For the text-containing cell, return its midpoint in [X, Y] coordinate format. 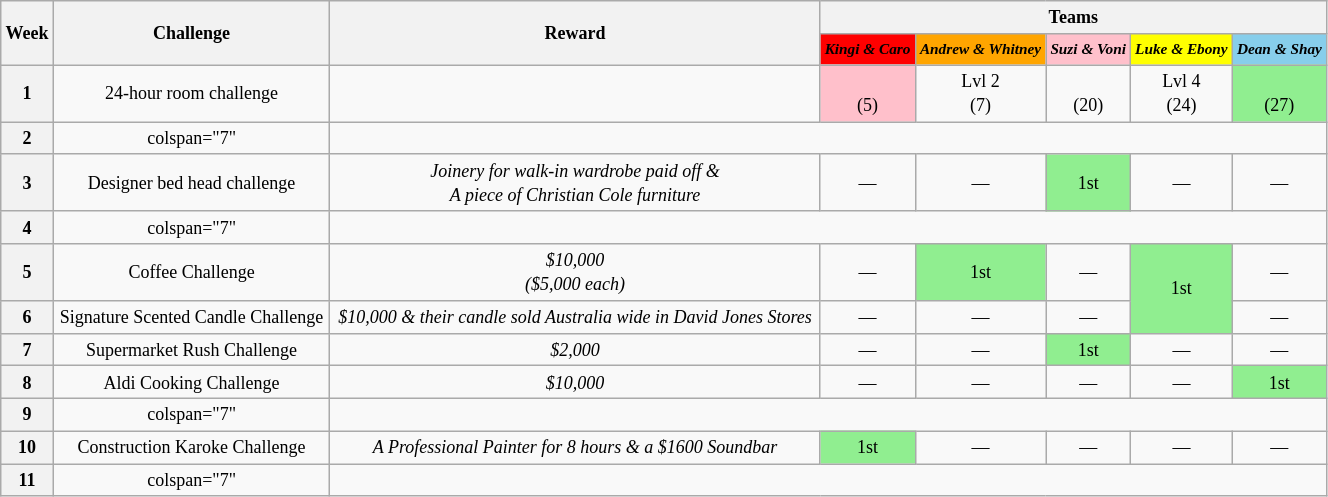
(5) [868, 94]
Designer bed head challenge [192, 182]
Teams [1073, 18]
6 [28, 316]
A Professional Painter for 8 hours & a $1600 Soundbar [575, 448]
Challenge [192, 33]
$10,000 [575, 382]
2 [28, 138]
Suzi & Voni [1088, 49]
Week [28, 33]
$2,000 [575, 350]
Lvl 2(7) [980, 94]
5 [28, 272]
$10,000($5,000 each) [575, 272]
24-hour room challenge [192, 94]
Kingi & Caro [868, 49]
3 [28, 182]
$10,000 & their candle sold Australia wide in David Jones Stores [575, 316]
Andrew & Whitney [980, 49]
4 [28, 228]
11 [28, 480]
Dean & Shay [1279, 49]
8 [28, 382]
Reward [575, 33]
9 [28, 414]
Signature Scented Candle Challenge [192, 316]
Aldi Cooking Challenge [192, 382]
1 [28, 94]
7 [28, 350]
(20) [1088, 94]
Supermarket Rush Challenge [192, 350]
Lvl 4(24) [1181, 94]
Construction Karoke Challenge [192, 448]
(27) [1279, 94]
10 [28, 448]
Joinery for walk-in wardrobe paid off &A piece of Christian Cole furniture [575, 182]
Luke & Ebony [1181, 49]
Coffee Challenge [192, 272]
